Locate the cell with the specified text and output its (X, Y) center coordinate. 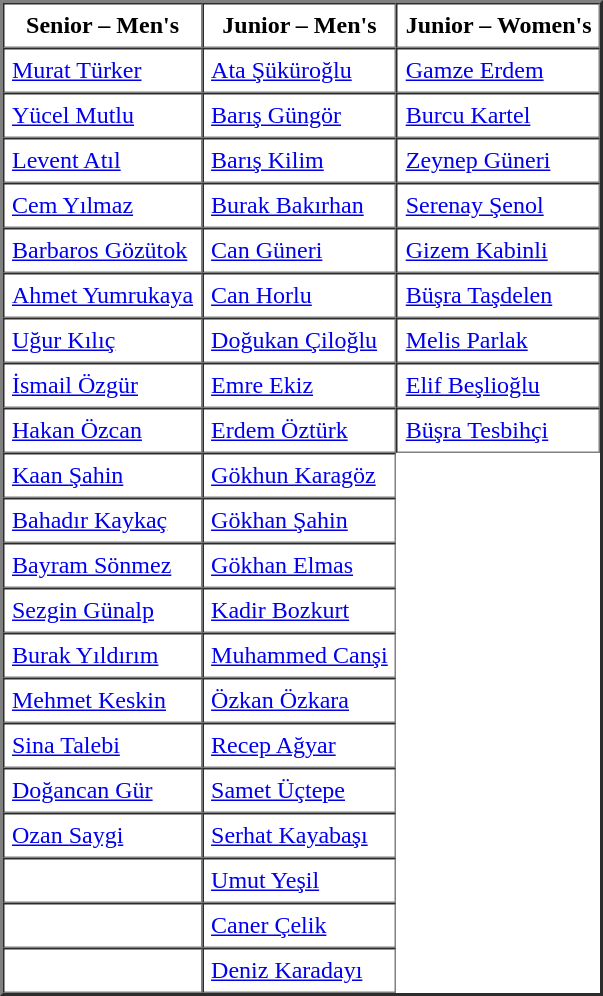
Uğur Kılıç (102, 340)
Junior – Men's (300, 26)
Burak Bakırhan (300, 206)
Deniz Karadayı (300, 970)
Caner Çelik (300, 926)
Özkan Özkara (300, 700)
Gökhan Şahin (300, 520)
Yücel Mutlu (102, 116)
Büşra Tesbihçi (499, 430)
Samet Üçtepe (300, 790)
Gökhun Karagöz (300, 476)
Mehmet Keskin (102, 700)
Recep Ağyar (300, 746)
Ozan Saygi (102, 836)
Hakan Özcan (102, 430)
Kaan Şahin (102, 476)
Burak Yıldırım (102, 656)
Doğancan Gür (102, 790)
İsmail Özgür (102, 386)
Ahmet Yumrukaya (102, 296)
Elif Beşlioğlu (499, 386)
Melis Parlak (499, 340)
Bayram Sönmez (102, 566)
Sezgin Günalp (102, 610)
Barış Kilim (300, 160)
Gizem Kabinli (499, 250)
Umut Yeşil (300, 880)
Serhat Kayabaşı (300, 836)
Gamze Erdem (499, 70)
Muhammed Canşi (300, 656)
Ata Şüküroğlu (300, 70)
Senior – Men's (102, 26)
Barış Güngör (300, 116)
Büşra Taşdelen (499, 296)
Can Güneri (300, 250)
Can Horlu (300, 296)
Burcu Kartel (499, 116)
Sina Talebi (102, 746)
Serenay Şenol (499, 206)
Gökhan Elmas (300, 566)
Doğukan Çiloğlu (300, 340)
Emre Ekiz (300, 386)
Levent Atıl (102, 160)
Cem Yılmaz (102, 206)
Bahadır Kaykaç (102, 520)
Kadir Bozkurt (300, 610)
Junior – Women's (499, 26)
Barbaros Gözütok (102, 250)
Erdem Öztürk (300, 430)
Murat Türker (102, 70)
Zeynep Güneri (499, 160)
